Pinpoint the cell where the given text exists, returning its [X, Y] midpoint coordinate. 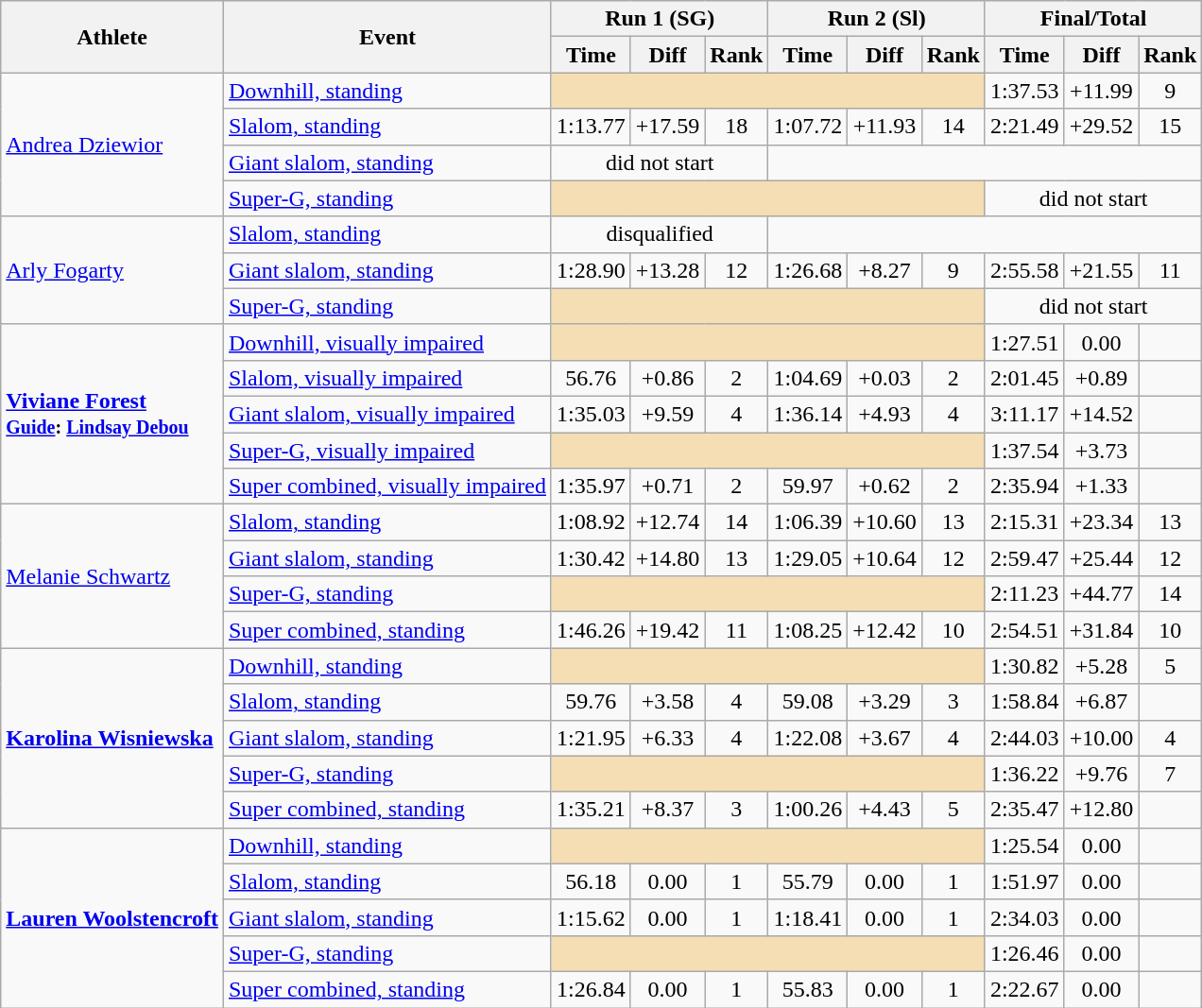
2:34.03 [1024, 917]
Giant slalom, visually impaired [387, 414]
Run 1 (SG) [660, 19]
disqualified [660, 234]
1:29.05 [808, 558]
3:11.17 [1024, 414]
1:36.14 [808, 414]
+29.52 [1102, 127]
+3.73 [1102, 451]
15 [1170, 127]
+9.59 [667, 414]
1:25.54 [1024, 846]
+10.00 [1102, 738]
1:13.77 [591, 127]
2:55.58 [1024, 270]
1:27.51 [1024, 342]
Downhill, visually impaired [387, 342]
1:22.08 [808, 738]
1:08.25 [808, 630]
Super-G, visually impaired [387, 451]
18 [737, 127]
+31.84 [1102, 630]
59.97 [808, 487]
+6.33 [667, 738]
+14.80 [667, 558]
1:36.22 [1024, 774]
1:18.41 [808, 917]
1:28.90 [591, 270]
Karolina Wisniewska [112, 738]
2:15.31 [1024, 522]
+1.33 [1102, 487]
1:26.84 [591, 989]
1:00.26 [808, 810]
+44.77 [1102, 594]
1:37.54 [1024, 451]
59.76 [591, 702]
+0.62 [884, 487]
1:21.95 [591, 738]
+10.60 [884, 522]
+11.93 [884, 127]
56.76 [591, 378]
1:26.46 [1024, 953]
1:35.97 [591, 487]
+12.42 [884, 630]
2:54.51 [1024, 630]
+0.71 [667, 487]
Andrea Dziewior [112, 145]
2:11.23 [1024, 594]
7 [1170, 774]
1:58.84 [1024, 702]
Melanie Schwartz [112, 576]
+25.44 [1102, 558]
2:44.03 [1024, 738]
+0.03 [884, 378]
+4.93 [884, 414]
+5.28 [1102, 666]
+3.58 [667, 702]
2:59.47 [1024, 558]
1:08.92 [591, 522]
+21.55 [1102, 270]
+0.86 [667, 378]
+4.43 [884, 810]
+13.28 [667, 270]
Event [387, 37]
+11.99 [1102, 91]
+17.59 [667, 127]
+8.27 [884, 270]
55.83 [808, 989]
1:07.72 [808, 127]
+0.89 [1102, 378]
59.08 [808, 702]
1:30.82 [1024, 666]
Arly Fogarty [112, 270]
1:35.03 [591, 414]
1:37.53 [1024, 91]
1:35.21 [591, 810]
2:21.49 [1024, 127]
56.18 [591, 881]
2:01.45 [1024, 378]
55.79 [808, 881]
+3.29 [884, 702]
1:15.62 [591, 917]
1:46.26 [591, 630]
Athlete [112, 37]
+12.74 [667, 522]
+3.67 [884, 738]
+12.80 [1102, 810]
2:35.47 [1024, 810]
+19.42 [667, 630]
1:26.68 [808, 270]
Lauren Woolstencroft [112, 917]
+23.34 [1102, 522]
+9.76 [1102, 774]
Viviane ForestGuide: Lindsay Debou [112, 414]
+10.64 [884, 558]
2:22.67 [1024, 989]
1:30.42 [591, 558]
1:04.69 [808, 378]
2:35.94 [1024, 487]
+8.37 [667, 810]
+6.87 [1102, 702]
Super combined, visually impaired [387, 487]
Slalom, visually impaired [387, 378]
Final/Total [1092, 19]
Run 2 (Sl) [877, 19]
1:06.39 [808, 522]
1:51.97 [1024, 881]
+14.52 [1102, 414]
